Search for the cell housing the specified text and yield its [x, y] center coordinate. 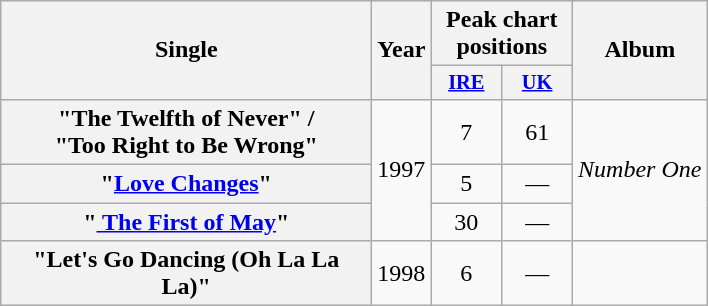
6 [466, 274]
Number One [640, 170]
"Love Changes" [186, 184]
61 [538, 132]
Year [402, 50]
30 [466, 222]
UK [538, 83]
"Let's Go Dancing (Oh La La La)" [186, 274]
"The Twelfth of Never" / "Too Right to Be Wrong" [186, 132]
1997 [402, 170]
Single [186, 50]
" The First of May" [186, 222]
Album [640, 50]
Peak chart positions [502, 34]
5 [466, 184]
IRE [466, 83]
1998 [402, 274]
7 [466, 132]
